Pinpoint the cell where the given text exists, returning its (x, y) midpoint coordinate. 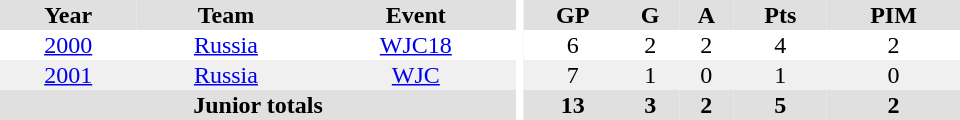
WJC18 (416, 45)
6 (572, 45)
G (650, 15)
A (706, 15)
Pts (781, 15)
3 (650, 105)
PIM (894, 15)
GP (572, 15)
WJC (416, 75)
4 (781, 45)
5 (781, 105)
Year (68, 15)
2001 (68, 75)
Team (226, 15)
13 (572, 105)
Event (416, 15)
Junior totals (258, 105)
7 (572, 75)
2000 (68, 45)
